Return the [x, y] coordinate for the center point of the cell that contains the specified text.  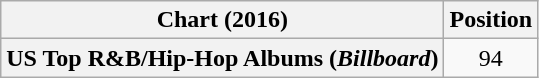
Position [491, 20]
Chart (2016) [222, 20]
US Top R&B/Hip-Hop Albums (Billboard) [222, 58]
94 [491, 58]
